Locate the cell with the specified text and output its (X, Y) center coordinate. 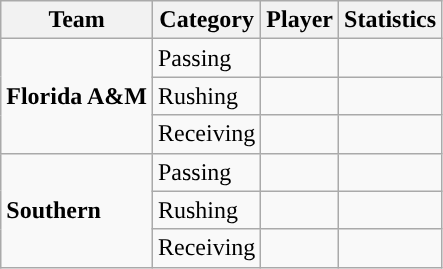
Team (77, 20)
Category (206, 20)
Southern (77, 210)
Florida A&M (77, 96)
Player (300, 20)
Statistics (390, 20)
